Find where the given text appears and provide that cell's center as [X, Y] coordinate. 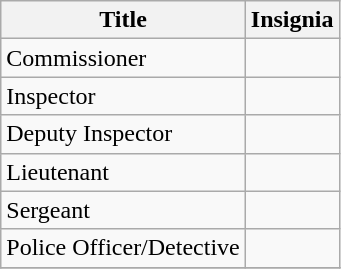
Insignia [292, 20]
Sergeant [124, 210]
Inspector [124, 96]
Title [124, 20]
Commissioner [124, 58]
Police Officer/Detective [124, 248]
Deputy Inspector [124, 134]
Lieutenant [124, 172]
